Scan for the cell matching the given text and deliver its [X, Y] coordinate at center. 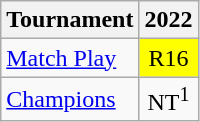
Match Play [70, 58]
Champions [70, 100]
R16 [168, 58]
2022 [168, 20]
NT1 [168, 100]
Tournament [70, 20]
